Extract the (x, y) coordinate from the center of the cell holding the provided text.  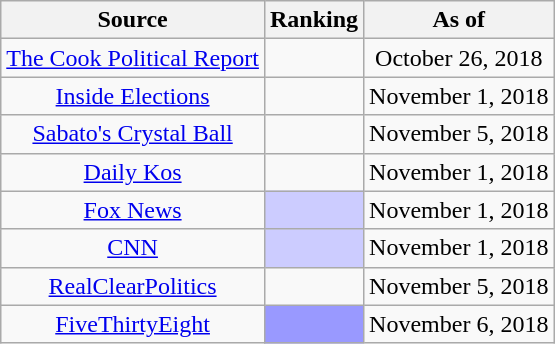
November 6, 2018 (459, 324)
RealClearPolitics (133, 286)
Daily Kos (133, 172)
Ranking (314, 20)
Sabato's Crystal Ball (133, 134)
Fox News (133, 210)
As of (459, 20)
Source (133, 20)
CNN (133, 248)
FiveThirtyEight (133, 324)
October 26, 2018 (459, 58)
Inside Elections (133, 96)
The Cook Political Report (133, 58)
